From the cell containing the given text, extract its center point as (x, y) coordinate. 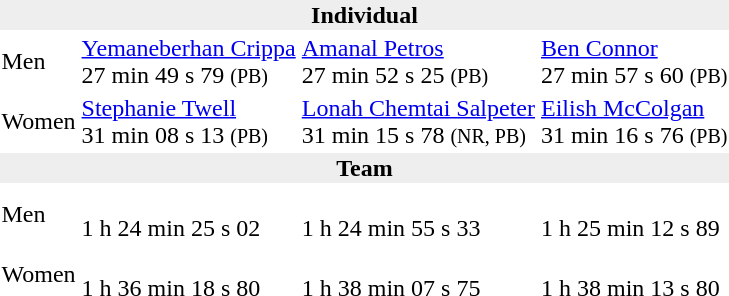
Ben Connor 27 min 57 s 60 (PB) (634, 62)
Individual (364, 15)
Yemaneberhan Crippa 27 min 49 s 79 (PB) (188, 62)
Team (364, 168)
1 h 24 min 55 s 33 (418, 214)
Stephanie Twell 31 min 08 s 13 (PB) (188, 122)
1 h 24 min 25 s 02 (188, 214)
Amanal Petros 27 min 52 s 25 (PB) (418, 62)
Women (38, 122)
Lonah Chemtai Salpeter 31 min 15 s 78 (NR, PB) (418, 122)
Eilish McColgan 31 min 16 s 76 (PB) (634, 122)
1 h 25 min 12 s 89 (634, 214)
